Provide the [X, Y] coordinate of the cell's center where the given text is located.  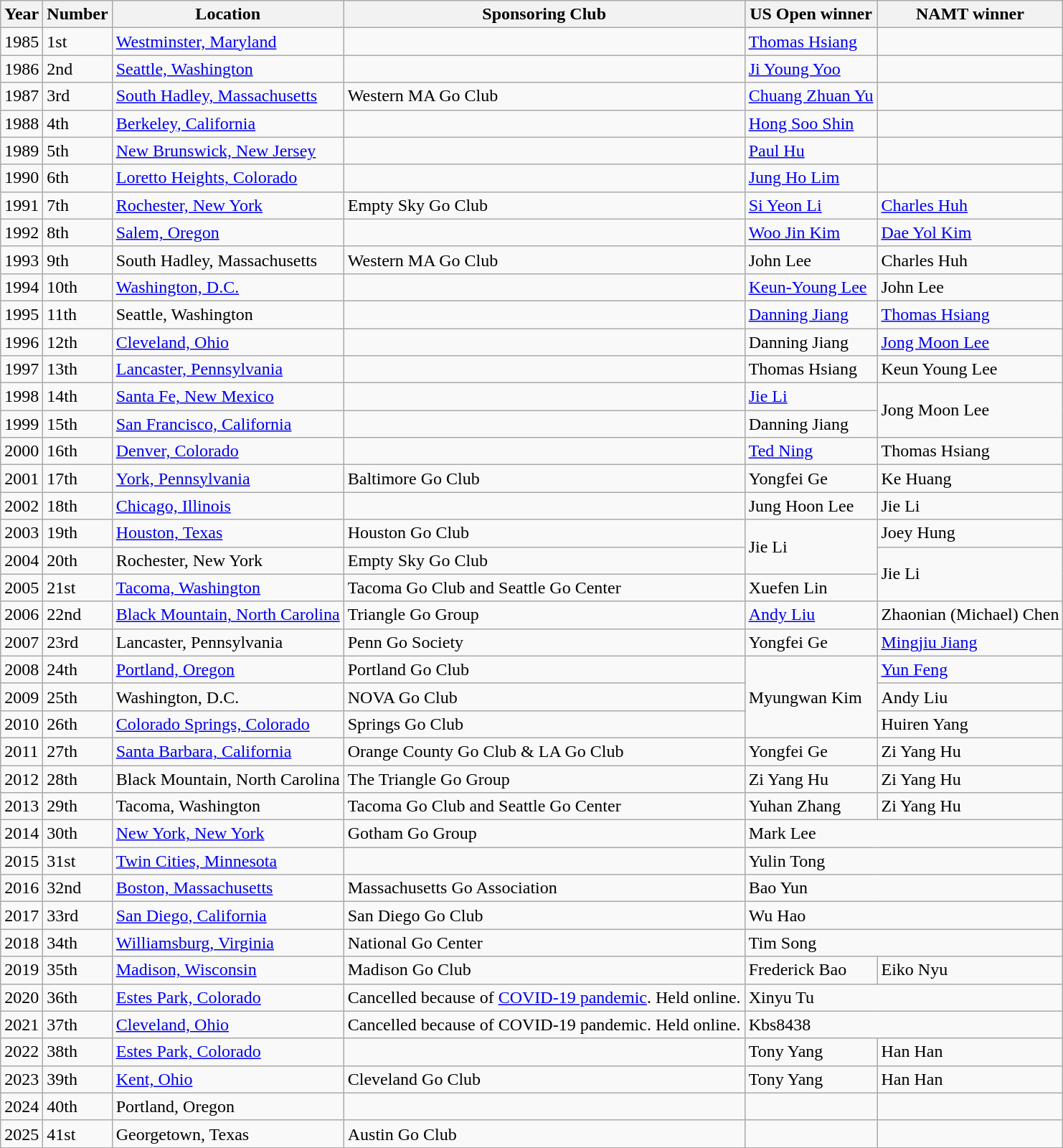
Massachusetts Go Association [544, 888]
New Brunswick, New Jersey [228, 151]
Berkeley, California [228, 123]
2003 [22, 533]
2014 [22, 834]
20th [77, 560]
2004 [22, 560]
Jung Ho Lim [811, 178]
14th [77, 397]
NAMT winner [970, 14]
31st [77, 861]
Santa Fe, New Mexico [228, 397]
Bao Yun [904, 888]
2024 [22, 1106]
Penn Go Society [544, 642]
41st [77, 1134]
Keun Young Lee [970, 370]
Williamsburg, Virginia [228, 943]
1989 [22, 151]
Denver, Colorado [228, 451]
1991 [22, 205]
1998 [22, 397]
Jung Hoon Lee [811, 506]
30th [77, 834]
Woo Jin Kim [811, 232]
Huiren Yang [970, 724]
Yun Feng [970, 669]
36th [77, 997]
1988 [22, 123]
National Go Center [544, 943]
San Francisco, California [228, 424]
Yuhan Zhang [811, 806]
Location [228, 14]
Baltimore Go Club [544, 479]
2009 [22, 697]
13th [77, 370]
Santa Barbara, California [228, 751]
1987 [22, 96]
Westminster, Maryland [228, 42]
27th [77, 751]
1999 [22, 424]
2002 [22, 506]
Number [77, 14]
2019 [22, 970]
19th [77, 533]
Gotham Go Group [544, 834]
23rd [77, 642]
3rd [77, 96]
16th [77, 451]
Ji Young Yoo [811, 69]
1985 [22, 42]
Mark Lee [904, 834]
Cleveland Go Club [544, 1079]
New York, New York [228, 834]
Myungwan Kim [811, 697]
Year [22, 14]
Mingjiu Jiang [970, 642]
26th [77, 724]
NOVA Go Club [544, 697]
Madison Go Club [544, 970]
11th [77, 314]
2025 [22, 1134]
32nd [77, 888]
Paul Hu [811, 151]
6th [77, 178]
Orange County Go Club & LA Go Club [544, 751]
2015 [22, 861]
2022 [22, 1052]
21st [77, 588]
York, Pennsylvania [228, 479]
2023 [22, 1079]
Kent, Ohio [228, 1079]
Madison, Wisconsin [228, 970]
1996 [22, 342]
Ke Huang [970, 479]
10th [77, 287]
The Triangle Go Group [544, 778]
2008 [22, 669]
2010 [22, 724]
US Open winner [811, 14]
Ted Ning [811, 451]
2018 [22, 943]
24th [77, 669]
Salem, Oregon [228, 232]
2001 [22, 479]
Wu Hao [904, 916]
37th [77, 1025]
22nd [77, 615]
Loretto Heights, Colorado [228, 178]
Chicago, Illinois [228, 506]
35th [77, 970]
1986 [22, 69]
25th [77, 697]
1994 [22, 287]
Keun-Young Lee [811, 287]
40th [77, 1106]
Portland Go Club [544, 669]
Dae Yol Kim [970, 232]
2006 [22, 615]
Georgetown, Texas [228, 1134]
Sponsoring Club [544, 14]
2021 [22, 1025]
Chuang Zhuan Yu [811, 96]
1990 [22, 178]
Houston Go Club [544, 533]
San Diego Go Club [544, 916]
Hong Soo Shin [811, 123]
Colorado Springs, Colorado [228, 724]
Si Yeon Li [811, 205]
Yulin Tong [904, 861]
29th [77, 806]
Tim Song [904, 943]
2nd [77, 69]
38th [77, 1052]
Kbs8438 [904, 1025]
4th [77, 123]
San Diego, California [228, 916]
8th [77, 232]
Xuefen Lin [811, 588]
Boston, Massachusetts [228, 888]
33rd [77, 916]
2013 [22, 806]
34th [77, 943]
Joey Hung [970, 533]
Frederick Bao [811, 970]
Houston, Texas [228, 533]
17th [77, 479]
Twin Cities, Minnesota [228, 861]
1992 [22, 232]
5th [77, 151]
2012 [22, 778]
Zhaonian (Michael) Chen [970, 615]
12th [77, 342]
1997 [22, 370]
1995 [22, 314]
2016 [22, 888]
Austin Go Club [544, 1134]
Eiko Nyu [970, 970]
28th [77, 778]
39th [77, 1079]
2017 [22, 916]
Triangle Go Group [544, 615]
2011 [22, 751]
2020 [22, 997]
9th [77, 260]
1st [77, 42]
Xinyu Tu [904, 997]
2007 [22, 642]
Springs Go Club [544, 724]
7th [77, 205]
2005 [22, 588]
2000 [22, 451]
18th [77, 506]
1993 [22, 260]
15th [77, 424]
